Output the [X, Y] coordinate of the center of the cell containing the given text.  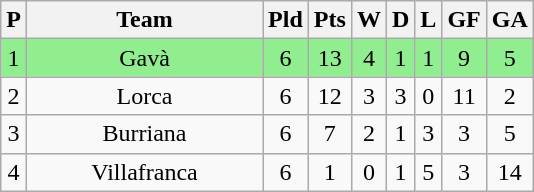
GA [510, 20]
D [400, 20]
GF [464, 20]
Pts [330, 20]
W [368, 20]
L [428, 20]
13 [330, 58]
12 [330, 96]
Burriana [144, 134]
P [14, 20]
14 [510, 172]
Villafranca [144, 172]
Gavà [144, 58]
Team [144, 20]
Lorca [144, 96]
Pld [286, 20]
7 [330, 134]
11 [464, 96]
9 [464, 58]
